Determine the (x, y) coordinate at the center of the cell enclosing the given text.  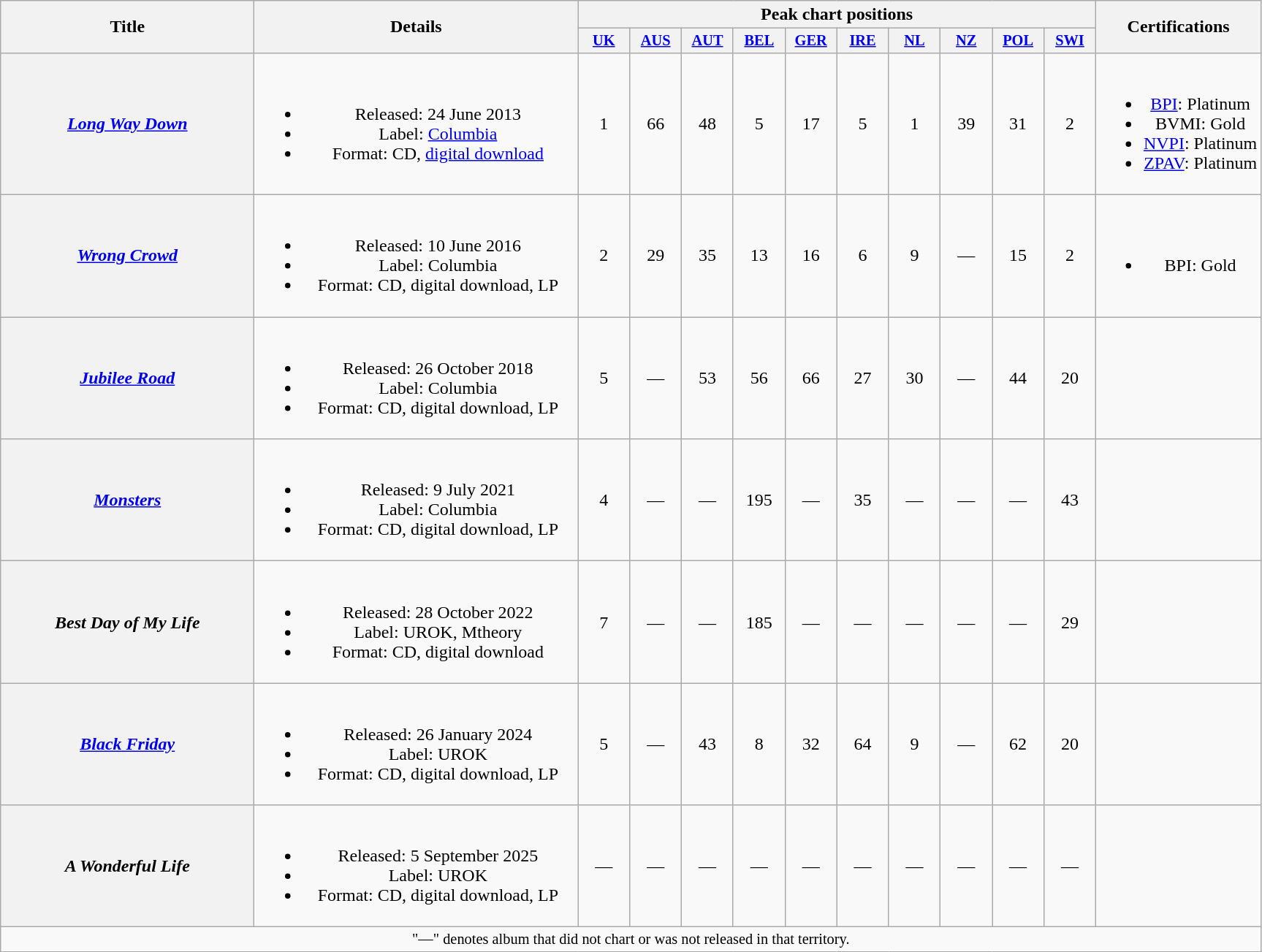
NZ (966, 41)
Released: 9 July 2021Label: ColumbiaFormat: CD, digital download, LP (417, 500)
Jubilee Road (127, 378)
48 (707, 123)
8 (759, 744)
Details (417, 27)
Released: 10 June 2016Label: ColumbiaFormat: CD, digital download, LP (417, 256)
Monsters (127, 500)
IRE (862, 41)
BEL (759, 41)
Released: 24 June 2013Label: ColumbiaFormat: CD, digital download (417, 123)
16 (811, 256)
AUT (707, 41)
BPI: PlatinumBVMI: GoldNVPI: PlatinumZPAV: Platinum (1178, 123)
Released: 28 October 2022Label: UROK, MtheoryFormat: CD, digital download (417, 622)
Released: 26 January 2024Label: UROKFormat: CD, digital download, LP (417, 744)
31 (1019, 123)
56 (759, 378)
Wrong Crowd (127, 256)
Released: 5 September 2025Label: UROKFormat: CD, digital download, LP (417, 867)
30 (915, 378)
195 (759, 500)
27 (862, 378)
POL (1019, 41)
GER (811, 41)
32 (811, 744)
53 (707, 378)
Black Friday (127, 744)
BPI: Gold (1178, 256)
Title (127, 27)
15 (1019, 256)
A Wonderful Life (127, 867)
13 (759, 256)
44 (1019, 378)
4 (604, 500)
62 (1019, 744)
17 (811, 123)
Released: 26 October 2018Label: ColumbiaFormat: CD, digital download, LP (417, 378)
UK (604, 41)
7 (604, 622)
"—" denotes album that did not chart or was not released in that territory. (631, 940)
Long Way Down (127, 123)
185 (759, 622)
39 (966, 123)
SWI (1070, 41)
AUS (656, 41)
Best Day of My Life (127, 622)
6 (862, 256)
Peak chart positions (837, 15)
NL (915, 41)
Certifications (1178, 27)
64 (862, 744)
